Determine the [X, Y] coordinate at the center of the cell enclosing the given text.  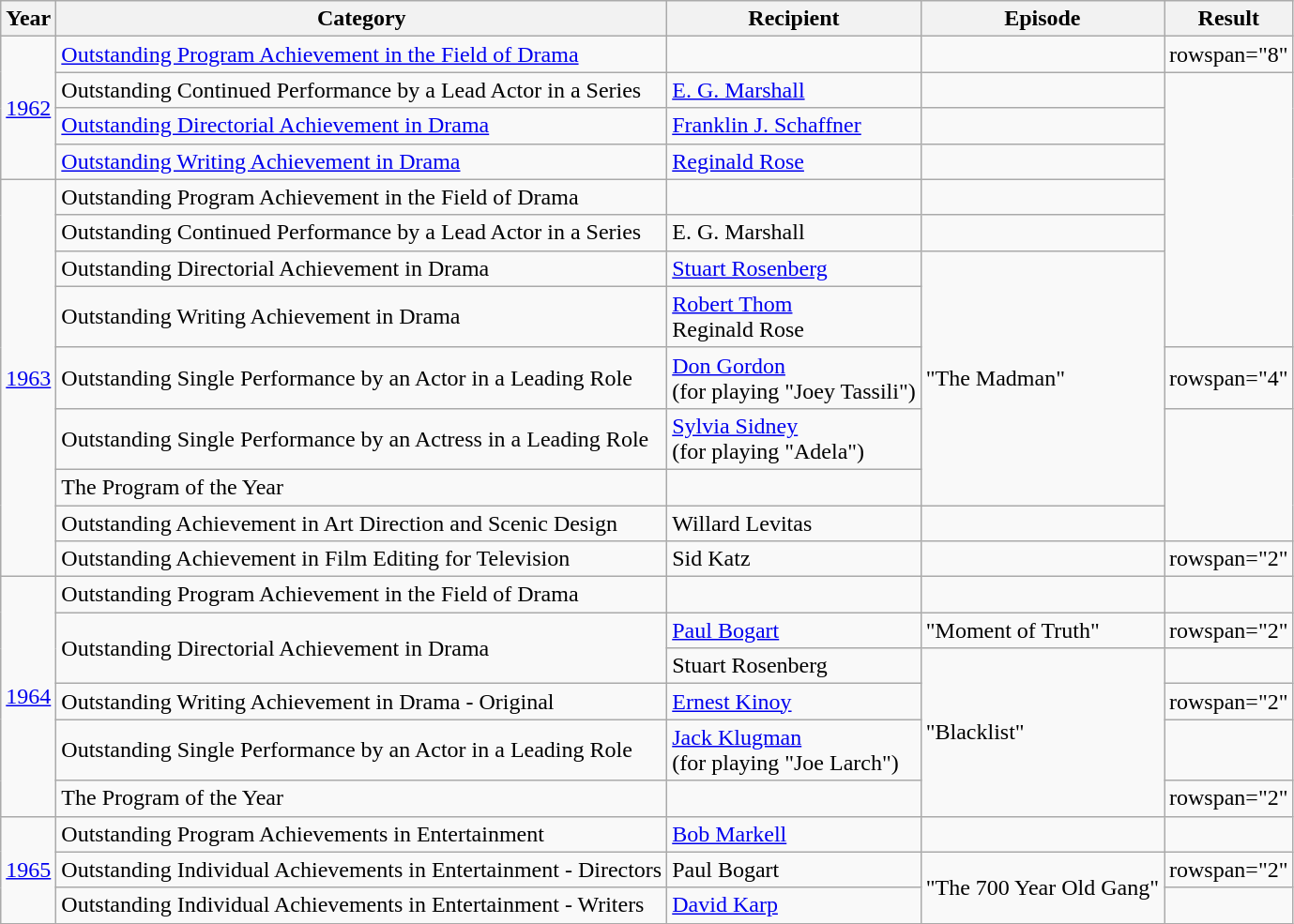
Willard Levitas [794, 523]
rowspan="4" [1228, 377]
Outstanding Achievement in Art Direction and Scenic Design [362, 523]
Ernest Kinoy [794, 702]
Bob Markell [794, 834]
"Blacklist" [1042, 732]
Sylvia Sidney(for playing "Adela") [794, 439]
"Moment of Truth" [1042, 630]
Jack Klugman(for playing "Joe Larch") [794, 750]
1964 [28, 696]
1965 [28, 870]
Recipient [794, 19]
1963 [28, 378]
Category [362, 19]
Outstanding Program Achievements in Entertainment [362, 834]
1962 [28, 108]
"The 700 Year Old Gang" [1042, 887]
Outstanding Writing Achievement in Drama - Original [362, 702]
Outstanding Single Performance by an Actress in a Leading Role [362, 439]
rowspan="8" [1228, 54]
"The Madman" [1042, 377]
Don Gordon(for playing "Joey Tassili") [794, 377]
Franklin J. Schaffner [794, 126]
Episode [1042, 19]
Reginald Rose [794, 161]
Robert ThomReginald Rose [794, 317]
David Karp [794, 905]
Outstanding Individual Achievements in Entertainment - Writers [362, 905]
Result [1228, 19]
Outstanding Achievement in Film Editing for Television [362, 559]
Year [28, 19]
Sid Katz [794, 559]
Outstanding Individual Achievements in Entertainment - Directors [362, 870]
